From the cell containing the given text, extract its center point as [X, Y] coordinate. 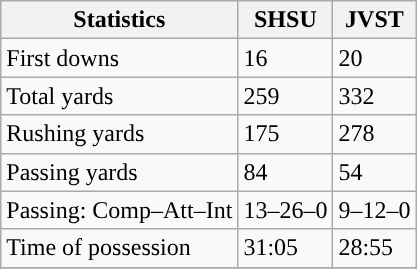
259 [286, 96]
332 [374, 96]
Passing yards [120, 172]
Passing: Comp–Att–Int [120, 210]
28:55 [374, 248]
175 [286, 134]
31:05 [286, 248]
278 [374, 134]
54 [374, 172]
Statistics [120, 20]
SHSU [286, 20]
9–12–0 [374, 210]
Rushing yards [120, 134]
84 [286, 172]
Total yards [120, 96]
16 [286, 58]
First downs [120, 58]
JVST [374, 20]
Time of possession [120, 248]
13–26–0 [286, 210]
20 [374, 58]
